Provide the (x, y) coordinate of the cell's center where the given text is located.  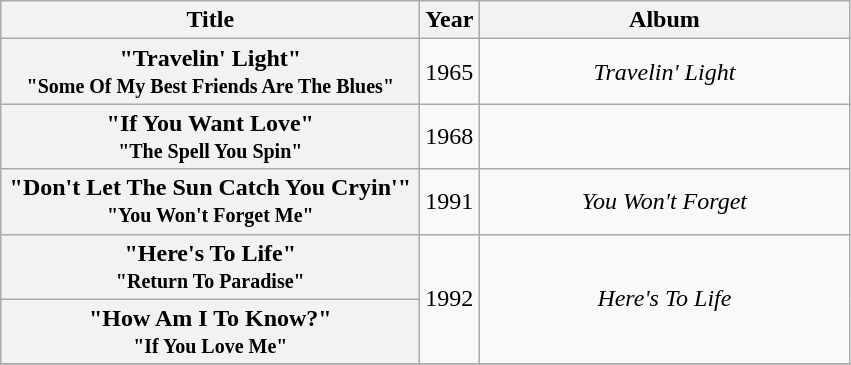
"If You Want Love""The Spell You Spin" (210, 136)
Year (450, 20)
"Travelin' Light""Some Of My Best Friends Are The Blues" (210, 72)
1965 (450, 72)
1991 (450, 202)
"How Am I To Know?""If You Love Me" (210, 332)
You Won't Forget (664, 202)
Travelin' Light (664, 72)
Title (210, 20)
Album (664, 20)
1992 (450, 299)
1968 (450, 136)
"Don't Let The Sun Catch You Cryin'""You Won't Forget Me" (210, 202)
Here's To Life (664, 299)
"Here's To Life""Return To Paradise" (210, 266)
